Capture the cell that displays the provided text and extract its (X, Y) central coordinate. 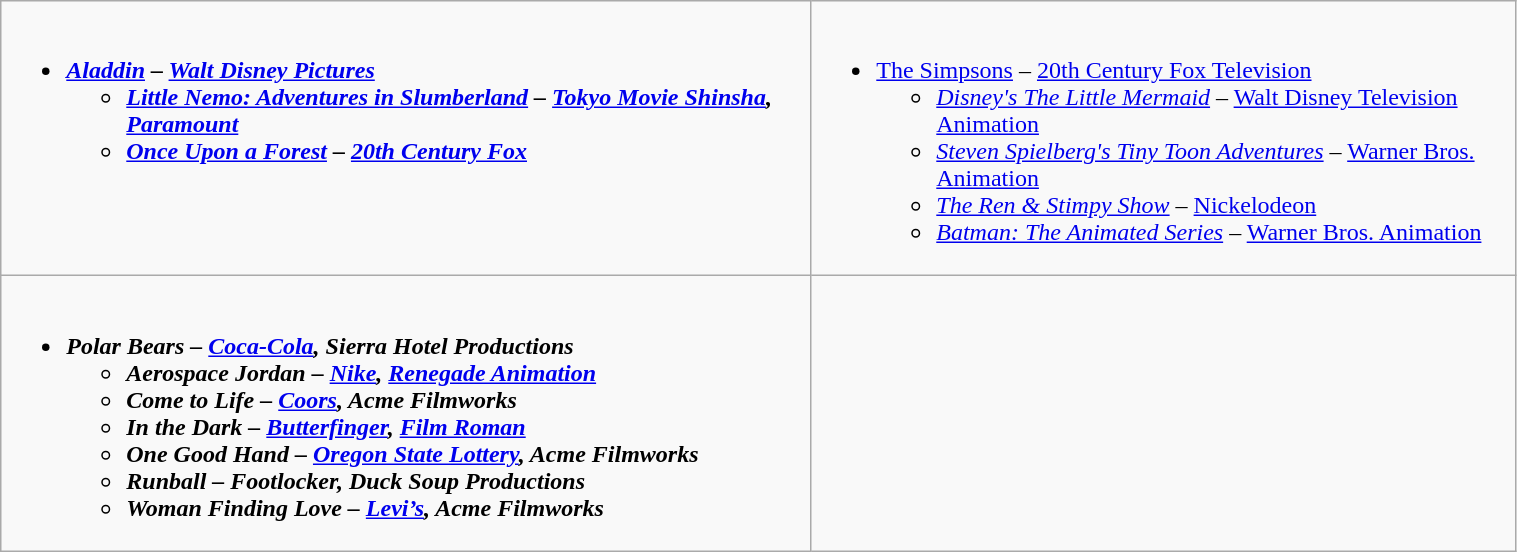
Aladdin – Walt Disney PicturesLittle Nemo: Adventures in Slumberland – Tokyo Movie Shinsha, ParamountOnce Upon a Forest – 20th Century Fox (406, 138)
